Find where the given text appears and provide that cell's center as [x, y] coordinate. 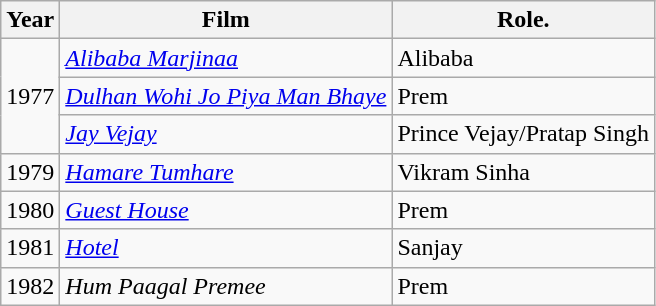
Role. [524, 20]
1982 [30, 286]
Prince Vejay/Pratap Singh [524, 134]
Hotel [226, 248]
1977 [30, 96]
Alibaba Marjinaa [226, 58]
1979 [30, 172]
1981 [30, 248]
Year [30, 20]
Vikram Sinha [524, 172]
Guest House [226, 210]
Sanjay [524, 248]
Hum Paagal Premee [226, 286]
1980 [30, 210]
Hamare Tumhare [226, 172]
Jay Vejay [226, 134]
Film [226, 20]
Alibaba [524, 58]
Dulhan Wohi Jo Piya Man Bhaye [226, 96]
